Determine the (x, y) coordinate at the center of the cell enclosing the given text.  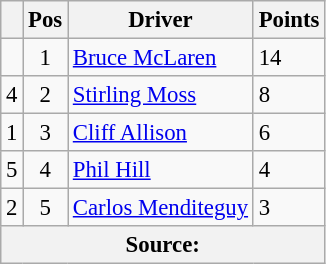
6 (288, 133)
Pos (46, 20)
Driver (161, 20)
Cliff Allison (161, 133)
8 (288, 95)
Source: (163, 245)
Points (288, 20)
Stirling Moss (161, 95)
Phil Hill (161, 170)
Bruce McLaren (161, 58)
14 (288, 58)
Carlos Menditeguy (161, 208)
